Provide the (x, y) coordinate of the cell's center where the given text is located.  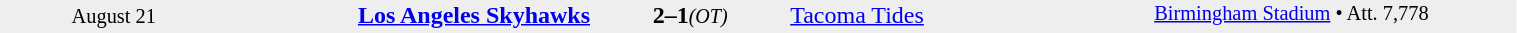
Los Angeles Skyhawks (410, 15)
2–1(OT) (690, 15)
Birmingham Stadium • Att. 7,778 (1335, 16)
August 21 (114, 16)
Tacoma Tides (971, 15)
